Find where the given text appears and provide that cell's center as [X, Y] coordinate. 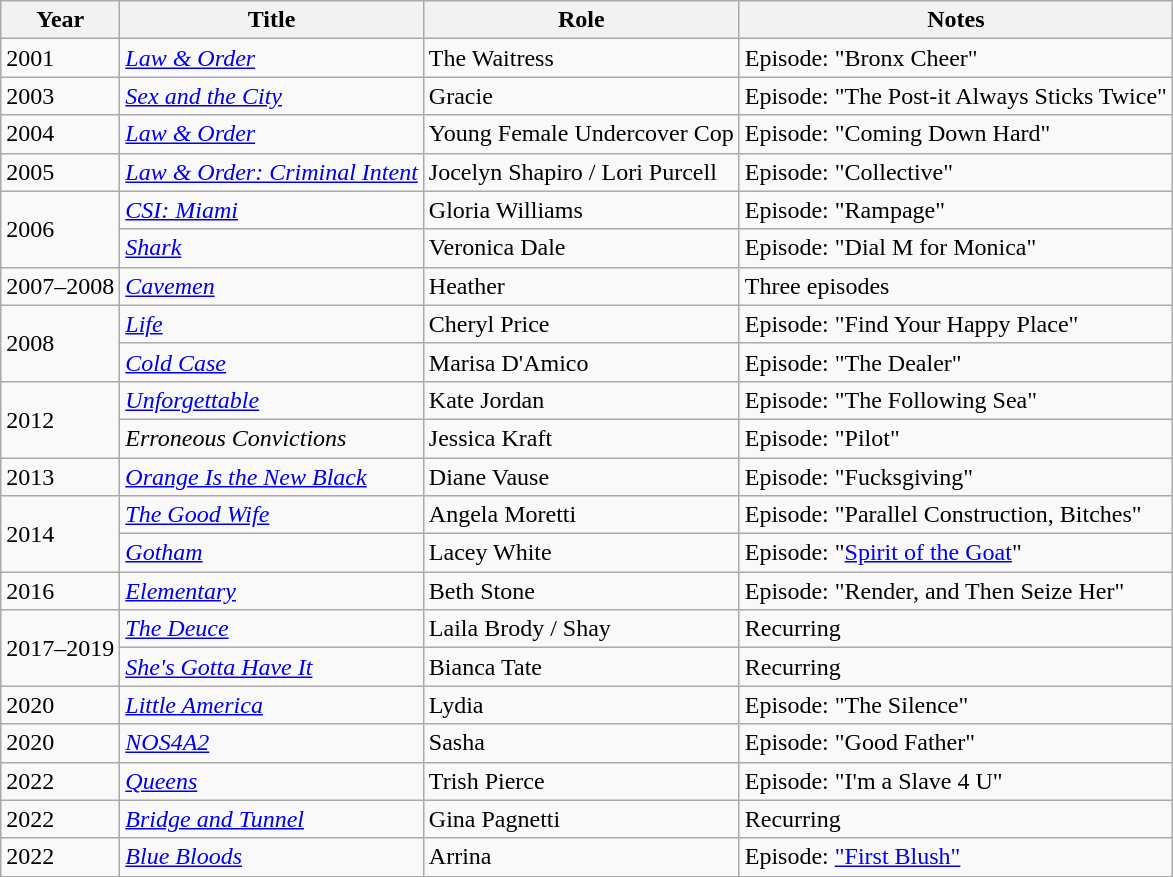
The Good Wife [272, 515]
Episode: "The Post-it Always Sticks Twice" [956, 96]
Sasha [581, 743]
Marisa D'Amico [581, 362]
Bridge and Tunnel [272, 819]
Blue Bloods [272, 857]
CSI: Miami [272, 210]
Angela Moretti [581, 515]
Episode: "Spirit of the Goat" [956, 553]
Veronica Dale [581, 248]
2001 [60, 58]
Three episodes [956, 286]
Episode: "Good Father" [956, 743]
The Waitress [581, 58]
2014 [60, 534]
Notes [956, 20]
Lacey White [581, 553]
2004 [60, 134]
Orange Is the New Black [272, 477]
Role [581, 20]
Episode: "Coming Down Hard" [956, 134]
Episode: "Parallel Construction, Bitches" [956, 515]
Sex and the City [272, 96]
2012 [60, 419]
Lydia [581, 705]
Kate Jordan [581, 400]
Bianca Tate [581, 667]
Year [60, 20]
Cavemen [272, 286]
Young Female Undercover Cop [581, 134]
Unforgettable [272, 400]
Episode: "Pilot" [956, 438]
Erroneous Convictions [272, 438]
Episode: "Render, and Then Seize Her" [956, 591]
She's Gotta Have It [272, 667]
2007–2008 [60, 286]
The Deuce [272, 629]
Episode: "Collective" [956, 172]
2013 [60, 477]
Title [272, 20]
Episode: "I'm a Slave 4 U" [956, 781]
2003 [60, 96]
Episode: "The Following Sea" [956, 400]
Episode: "Rampage" [956, 210]
Law & Order: Criminal Intent [272, 172]
Trish Pierce [581, 781]
2008 [60, 343]
Life [272, 324]
Beth Stone [581, 591]
Diane Vause [581, 477]
Episode: "First Blush" [956, 857]
Episode: "The Dealer" [956, 362]
Little America [272, 705]
Gracie [581, 96]
2005 [60, 172]
2006 [60, 229]
Gina Pagnetti [581, 819]
NOS4A2 [272, 743]
Episode: "Fucksgiving" [956, 477]
Jessica Kraft [581, 438]
Episode: "Bronx Cheer" [956, 58]
Elementary [272, 591]
Jocelyn Shapiro / Lori Purcell [581, 172]
Heather [581, 286]
2017–2019 [60, 648]
2016 [60, 591]
Queens [272, 781]
Arrina [581, 857]
Episode: "Dial M for Monica" [956, 248]
Shark [272, 248]
Cheryl Price [581, 324]
Gotham [272, 553]
Episode: "The Silence" [956, 705]
Cold Case [272, 362]
Episode: "Find Your Happy Place" [956, 324]
Gloria Williams [581, 210]
Laila Brody / Shay [581, 629]
